Extract the [X, Y] coordinate from the center of the cell holding the provided text.  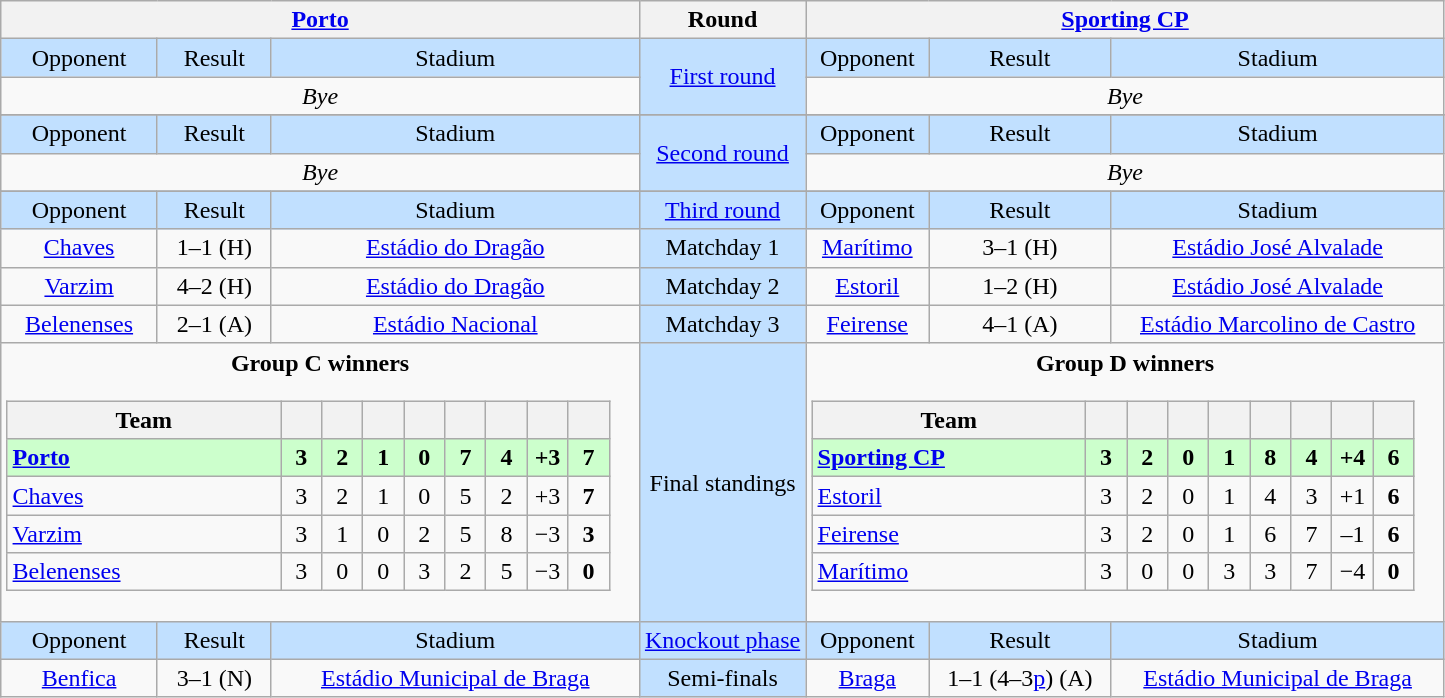
Estádio Marcolino de Castro [1278, 324]
Matchday 1 [722, 248]
2–1 (A) [214, 324]
4–1 (A) [1020, 324]
Group C winners Team Porto 3 2 1 0 7 4 +3 7 Chaves 3 2 1 0 5 2 +3 7 Varzim 3 1 0 2 5 8 −3 3 Belenenses 3 0 0 3 2 5 −3 0 [320, 482]
Knockout phase [722, 640]
+4 [1352, 458]
1–1 (H) [214, 248]
First round [722, 77]
4–2 (H) [214, 286]
Round [722, 20]
Benfica [80, 678]
1–1 (4–3p) (A) [1020, 678]
Matchday 3 [722, 324]
Group D winners Team Sporting CP 3 2 0 1 8 4 +4 6 Estoril 3 2 0 1 4 3 +1 6 Feirense 3 2 0 1 6 7 –1 6 Marítimo 3 0 0 3 3 7 −4 0 [1126, 482]
Third round [722, 210]
Final standings [722, 482]
3–1 (H) [1020, 248]
Semi-finals [722, 678]
Matchday 2 [722, 286]
+1 [1352, 496]
−4 [1352, 572]
Braga [868, 678]
1–2 (H) [1020, 286]
Second round [722, 153]
3–1 (N) [214, 678]
Estádio Nacional [455, 324]
–1 [1352, 534]
